Determine the [X, Y] coordinate at the center of the cell enclosing the given text.  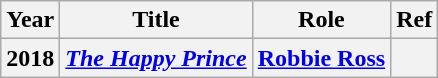
Robbie Ross [321, 58]
Title [156, 20]
The Happy Prince [156, 58]
Year [30, 20]
2018 [30, 58]
Ref [414, 20]
Role [321, 20]
